Provide the (X, Y) coordinate of the cell's center where the given text is located.  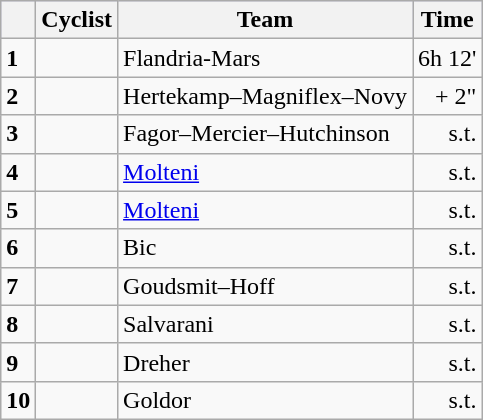
1 (18, 58)
+ 2" (448, 96)
Salvarani (266, 324)
5 (18, 210)
3 (18, 134)
Team (266, 20)
Hertekamp–Magniflex–Novy (266, 96)
Goudsmit–Hoff (266, 286)
Cyclist (77, 20)
8 (18, 324)
6 (18, 248)
Time (448, 20)
Bic (266, 248)
Fagor–Mercier–Hutchinson (266, 134)
9 (18, 362)
Flandria-Mars (266, 58)
10 (18, 400)
Goldor (266, 400)
4 (18, 172)
7 (18, 286)
Dreher (266, 362)
6h 12' (448, 58)
2 (18, 96)
